Determine the (X, Y) coordinate at the center of the cell enclosing the given text.  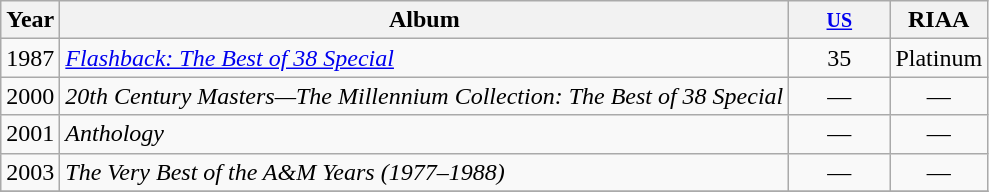
Anthology (424, 134)
US (840, 20)
2000 (30, 96)
Platinum (939, 58)
The Very Best of the A&M Years (1977–1988) (424, 172)
Year (30, 20)
1987 (30, 58)
2003 (30, 172)
RIAA (939, 20)
Album (424, 20)
20th Century Masters—The Millennium Collection: The Best of 38 Special (424, 96)
2001 (30, 134)
35 (840, 58)
Flashback: The Best of 38 Special (424, 58)
